Output the (X, Y) coordinate of the center of the cell containing the given text.  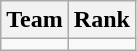
Rank (102, 20)
Team (35, 20)
